Pinpoint the cell where the given text exists, returning its [x, y] midpoint coordinate. 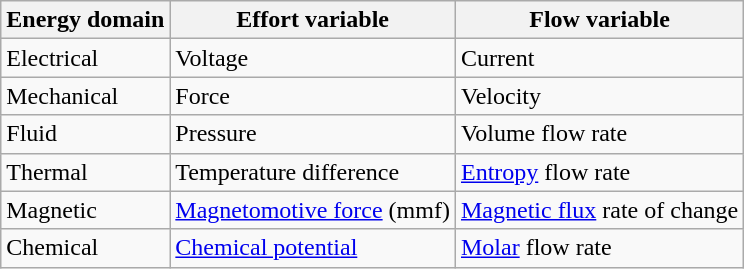
Flow variable [599, 20]
Mechanical [86, 96]
Energy domain [86, 20]
Force [313, 96]
Pressure [313, 134]
Temperature difference [313, 172]
Molar flow rate [599, 248]
Volume flow rate [599, 134]
Magnetomotive force (mmf) [313, 210]
Magnetic flux rate of change [599, 210]
Electrical [86, 58]
Voltage [313, 58]
Chemical [86, 248]
Magnetic [86, 210]
Chemical potential [313, 248]
Effort variable [313, 20]
Entropy flow rate [599, 172]
Thermal [86, 172]
Fluid [86, 134]
Current [599, 58]
Velocity [599, 96]
